Output the [x, y] coordinate of the center of the cell containing the given text.  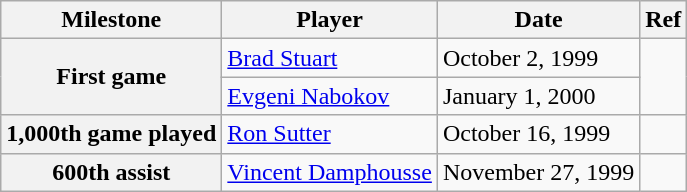
October 2, 1999 [538, 58]
1,000th game played [112, 134]
Ron Sutter [330, 134]
Evgeni Nabokov [330, 96]
Milestone [112, 20]
January 1, 2000 [538, 96]
October 16, 1999 [538, 134]
Date [538, 20]
600th assist [112, 172]
Brad Stuart [330, 58]
Vincent Damphousse [330, 172]
Ref [664, 20]
November 27, 1999 [538, 172]
First game [112, 77]
Player [330, 20]
